Detect which cell encompasses the target text, then output its [X, Y] center coordinate. 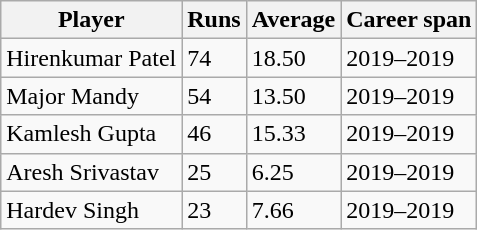
74 [214, 58]
Runs [214, 20]
Average [294, 20]
7.66 [294, 210]
15.33 [294, 134]
Hardev Singh [92, 210]
13.50 [294, 96]
Career span [409, 20]
Aresh Srivastav [92, 172]
54 [214, 96]
Player [92, 20]
18.50 [294, 58]
Major Mandy [92, 96]
25 [214, 172]
Hirenkumar Patel [92, 58]
6.25 [294, 172]
46 [214, 134]
23 [214, 210]
Kamlesh Gupta [92, 134]
